Determine the [X, Y] coordinate at the center of the cell enclosing the given text.  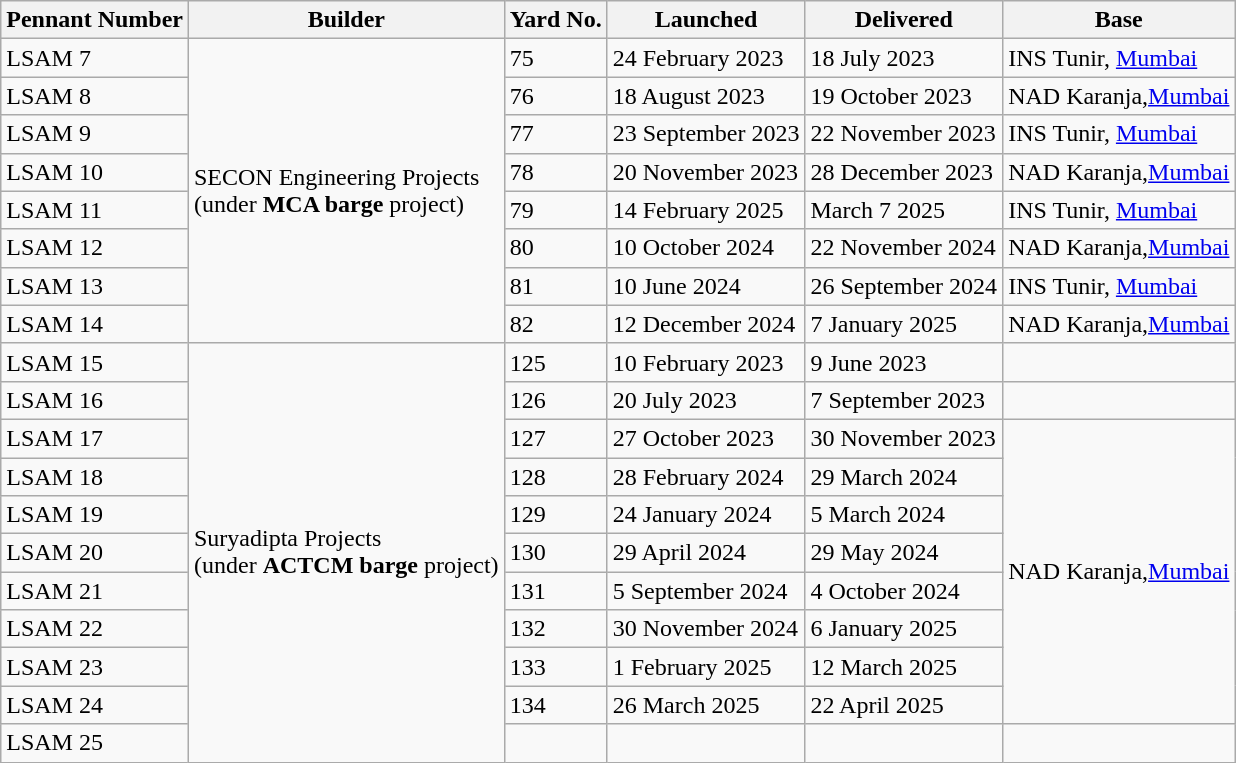
125 [556, 362]
LSAM 22 [95, 629]
LSAM 18 [95, 477]
12 March 2025 [904, 667]
80 [556, 248]
20 July 2023 [706, 400]
4 October 2024 [904, 591]
26 September 2024 [904, 286]
127 [556, 438]
22 November 2024 [904, 248]
29 May 2024 [904, 553]
LSAM 17 [95, 438]
LSAM 25 [95, 743]
Yard No. [556, 20]
7 September 2023 [904, 400]
79 [556, 210]
Delivered [904, 20]
Builder [346, 20]
23 September 2023 [706, 134]
126 [556, 400]
128 [556, 477]
LSAM 11 [95, 210]
5 March 2024 [904, 515]
LSAM 21 [95, 591]
81 [556, 286]
LSAM 12 [95, 248]
Pennant Number [95, 20]
14 February 2025 [706, 210]
LSAM 19 [95, 515]
March 7 2025 [904, 210]
Launched [706, 20]
10 June 2024 [706, 286]
LSAM 14 [95, 324]
134 [556, 705]
28 December 2023 [904, 172]
LSAM 7 [95, 58]
18 August 2023 [706, 96]
19 October 2023 [904, 96]
24 January 2024 [706, 515]
9 June 2023 [904, 362]
10 October 2024 [706, 248]
LSAM 16 [95, 400]
29 April 2024 [706, 553]
7 January 2025 [904, 324]
20 November 2023 [706, 172]
Base [1119, 20]
22 April 2025 [904, 705]
LSAM 20 [95, 553]
27 October 2023 [706, 438]
LSAM 10 [95, 172]
5 September 2024 [706, 591]
LSAM 8 [95, 96]
LSAM 23 [95, 667]
78 [556, 172]
1 February 2025 [706, 667]
SECON Engineering Projects(under MCA barge project) [346, 191]
10 February 2023 [706, 362]
29 March 2024 [904, 477]
6 January 2025 [904, 629]
LSAM 24 [95, 705]
30 November 2024 [706, 629]
30 November 2023 [904, 438]
82 [556, 324]
LSAM 9 [95, 134]
Suryadipta Projects(under ACTCM barge project) [346, 552]
18 July 2023 [904, 58]
131 [556, 591]
24 February 2023 [706, 58]
133 [556, 667]
129 [556, 515]
12 December 2024 [706, 324]
130 [556, 553]
77 [556, 134]
22 November 2023 [904, 134]
75 [556, 58]
132 [556, 629]
28 February 2024 [706, 477]
26 March 2025 [706, 705]
LSAM 15 [95, 362]
76 [556, 96]
LSAM 13 [95, 286]
